Locate the cell with the specified text and output its [X, Y] center coordinate. 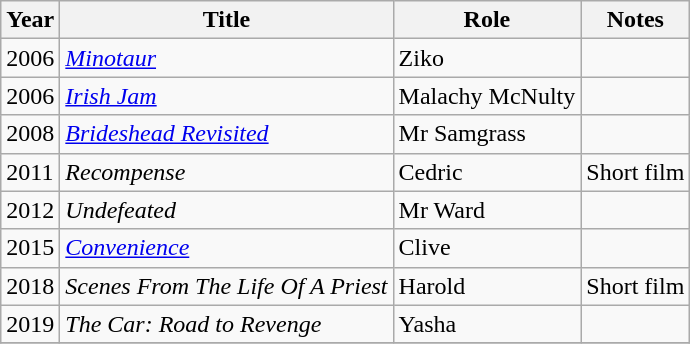
2019 [30, 324]
Notes [636, 20]
Convenience [226, 248]
Ziko [487, 58]
2012 [30, 210]
Mr Samgrass [487, 134]
2015 [30, 248]
Title [226, 20]
Year [30, 20]
2011 [30, 172]
Minotaur [226, 58]
Role [487, 20]
Yasha [487, 324]
The Car: Road to Revenge [226, 324]
Undefeated [226, 210]
Clive [487, 248]
Mr Ward [487, 210]
Recompense [226, 172]
Cedric [487, 172]
2008 [30, 134]
Malachy McNulty [487, 96]
2018 [30, 286]
Irish Jam [226, 96]
Scenes From The Life Of A Priest [226, 286]
Brideshead Revisited [226, 134]
Harold [487, 286]
